Pinpoint the cell where the given text exists, returning its (x, y) midpoint coordinate. 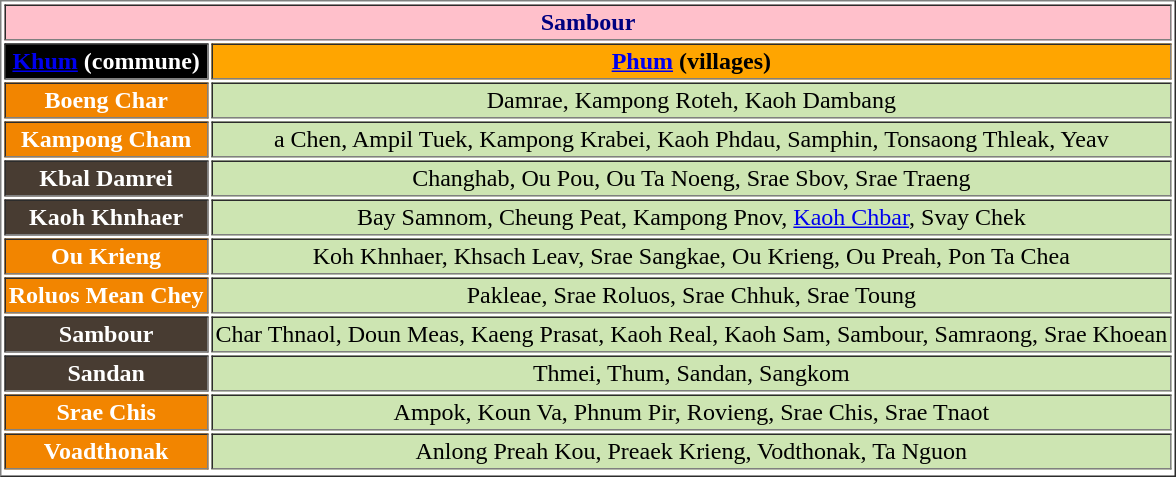
Pakleae, Srae Roluos, Srae Chhuk, Srae Toung (692, 296)
Anlong Preah Kou, Preaek Krieng, Vodthonak, Ta Nguon (692, 452)
Thmei, Thum, Sandan, Sangkom (692, 374)
Kampong Cham (106, 140)
Damrae, Kampong Roteh, Kaoh Dambang (692, 100)
Kaoh Khnhaer (106, 218)
Bay Samnom, Cheung Peat, Kampong Pnov, Kaoh Chbar, Svay Chek (692, 218)
Boeng Char (106, 100)
Sandan (106, 374)
Roluos Mean Chey (106, 296)
Voadthonak (106, 452)
Kbal Damrei (106, 178)
Koh Khnhaer, Khsach Leav, Srae Sangkae, Ou Krieng, Ou Preah, Pon Ta Chea (692, 256)
a Chen, Ampil Tuek, Kampong Krabei, Kaoh Phdau, Samphin, Tonsaong Thleak, Yeav (692, 140)
Ou Krieng (106, 256)
Ampok, Koun Va, Phnum Pir, Rovieng, Srae Chis, Srae Tnaot (692, 412)
Srae Chis (106, 412)
Khum (commune) (106, 62)
Char Thnaol, Doun Meas, Kaeng Prasat, Kaoh Real, Kaoh Sam, Sambour, Samraong, Srae Khoean (692, 334)
Phum (villages) (692, 62)
Changhab, Ou Pou, Ou Ta Noeng, Srae Sbov, Srae Traeng (692, 178)
